Find where the given text appears and provide that cell's center as [X, Y] coordinate. 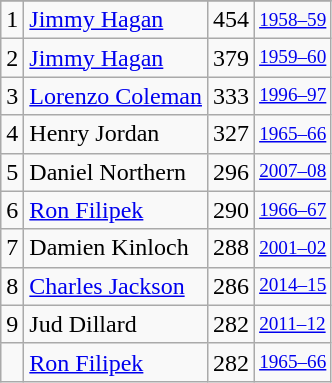
2007–08 [293, 172]
290 [230, 210]
5 [12, 172]
1958–59 [293, 20]
Henry Jordan [116, 134]
288 [230, 248]
4 [12, 134]
8 [12, 286]
333 [230, 96]
379 [230, 58]
286 [230, 286]
2001–02 [293, 248]
7 [12, 248]
2 [12, 58]
2011–12 [293, 324]
1959–60 [293, 58]
327 [230, 134]
1966–67 [293, 210]
1 [12, 20]
296 [230, 172]
Daniel Northern [116, 172]
454 [230, 20]
2014–15 [293, 286]
3 [12, 96]
6 [12, 210]
Charles Jackson [116, 286]
1996–97 [293, 96]
Damien Kinloch [116, 248]
Jud Dillard [116, 324]
Lorenzo Coleman [116, 96]
9 [12, 324]
